Search for the cell housing the specified text and yield its (X, Y) center coordinate. 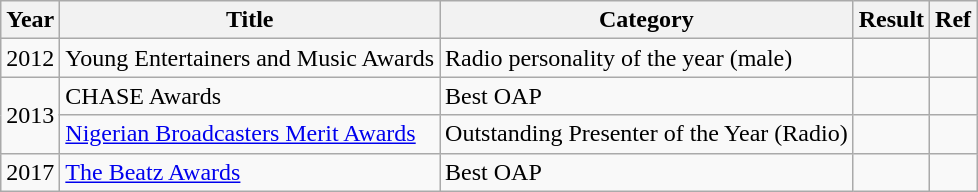
Radio personality of the year (male) (647, 58)
Title (250, 20)
Year (30, 20)
Result (891, 20)
Nigerian Broadcasters Merit Awards (250, 134)
The Beatz Awards (250, 172)
Outstanding Presenter of the Year (Radio) (647, 134)
Young Entertainers and Music Awards (250, 58)
Ref (954, 20)
Category (647, 20)
2013 (30, 115)
2012 (30, 58)
CHASE Awards (250, 96)
2017 (30, 172)
